Capture the cell that displays the provided text and extract its [X, Y] central coordinate. 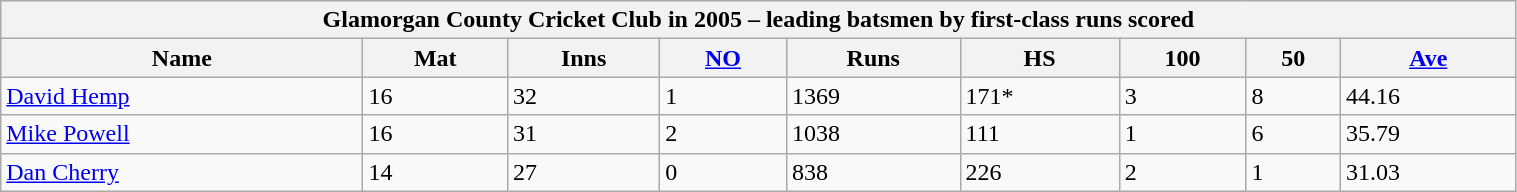
35.79 [1428, 134]
838 [873, 172]
100 [1182, 58]
Runs [873, 58]
David Hemp [182, 96]
27 [584, 172]
44.16 [1428, 96]
Dan Cherry [182, 172]
0 [724, 172]
3 [1182, 96]
Ave [1428, 58]
226 [1040, 172]
NO [724, 58]
HS [1040, 58]
14 [436, 172]
Name [182, 58]
Glamorgan County Cricket Club in 2005 – leading batsmen by first-class runs scored [758, 20]
32 [584, 96]
111 [1040, 134]
1038 [873, 134]
31.03 [1428, 172]
1369 [873, 96]
6 [1293, 134]
Mike Powell [182, 134]
8 [1293, 96]
50 [1293, 58]
Inns [584, 58]
31 [584, 134]
171* [1040, 96]
Mat [436, 58]
